Search for the cell housing the specified text and yield its (X, Y) center coordinate. 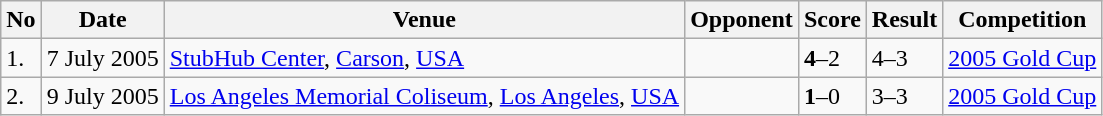
4–2 (832, 58)
Opponent (742, 20)
Venue (424, 20)
Result (904, 20)
1. (21, 58)
Score (832, 20)
1–0 (832, 96)
No (21, 20)
2. (21, 96)
StubHub Center, Carson, USA (424, 58)
Competition (1022, 20)
Date (102, 20)
7 July 2005 (102, 58)
Los Angeles Memorial Coliseum, Los Angeles, USA (424, 96)
3–3 (904, 96)
9 July 2005 (102, 96)
4–3 (904, 58)
